Determine the [X, Y] coordinate at the center of the cell enclosing the given text.  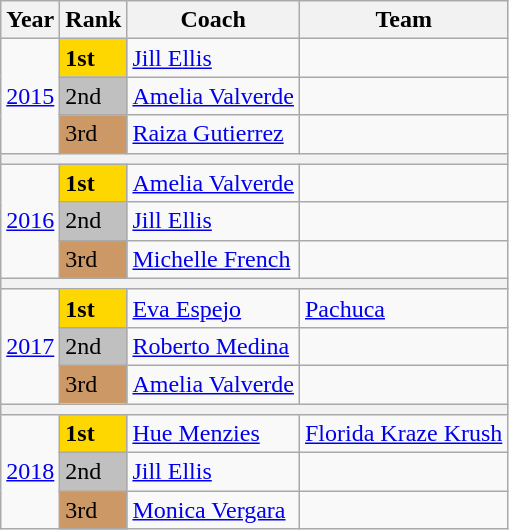
Rank [94, 20]
Eva Espejo [214, 308]
Monica Vergara [214, 510]
Team [403, 20]
2016 [30, 221]
Florida Kraze Krush [403, 434]
Raiza Gutierrez [214, 134]
2015 [30, 96]
Year [30, 20]
Roberto Medina [214, 346]
Michelle French [214, 259]
Pachuca [403, 308]
Coach [214, 20]
Hue Menzies [214, 434]
2018 [30, 472]
2017 [30, 346]
